Scan for the cell matching the given text and deliver its (X, Y) coordinate at center. 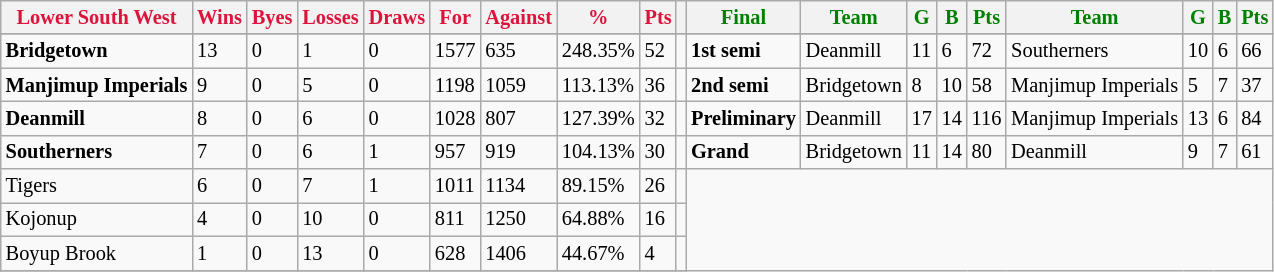
52 (658, 51)
% (598, 17)
2nd semi (744, 85)
36 (658, 85)
Kojonup (96, 219)
37 (1254, 85)
44.67% (598, 253)
1st semi (744, 51)
32 (658, 118)
For (455, 17)
Final (744, 17)
Grand (744, 152)
Draws (397, 17)
66 (1254, 51)
Lower South West (96, 17)
30 (658, 152)
17 (922, 118)
104.13% (598, 152)
1059 (518, 85)
635 (518, 51)
628 (455, 253)
16 (658, 219)
248.35% (598, 51)
84 (1254, 118)
Preliminary (744, 118)
807 (518, 118)
1198 (455, 85)
72 (986, 51)
Wins (220, 17)
80 (986, 152)
1406 (518, 253)
Losses (330, 17)
Against (518, 17)
127.39% (598, 118)
61 (1254, 152)
811 (455, 219)
957 (455, 152)
1011 (455, 186)
116 (986, 118)
Boyup Brook (96, 253)
58 (986, 85)
1577 (455, 51)
26 (658, 186)
1250 (518, 219)
89.15% (598, 186)
113.13% (598, 85)
Tigers (96, 186)
64.88% (598, 219)
1134 (518, 186)
Byes (272, 17)
919 (518, 152)
1028 (455, 118)
